Provide the (x, y) coordinate of the cell's center where the given text is located.  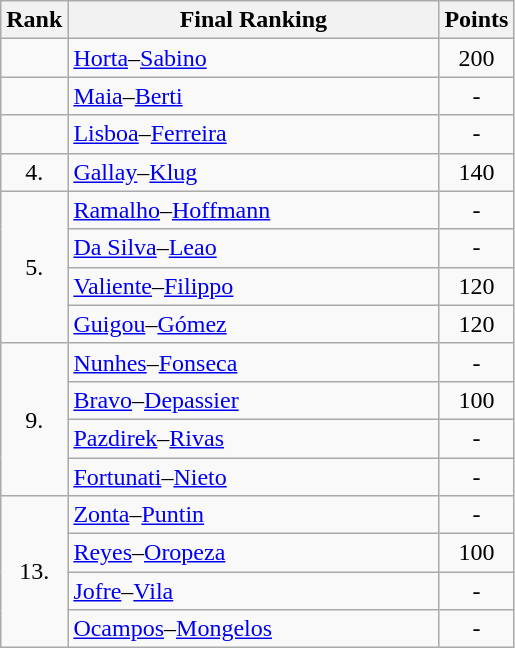
Gallay–Klug (254, 172)
140 (476, 172)
Horta–Sabino (254, 58)
13. (34, 572)
Pazdirek–Rivas (254, 438)
5. (34, 267)
Zonta–Puntin (254, 515)
Reyes–Oropeza (254, 553)
Bravo–Depassier (254, 400)
Valiente–Filippo (254, 286)
Ocampos–Mongelos (254, 629)
200 (476, 58)
9. (34, 419)
Maia–Berti (254, 96)
Points (476, 20)
Da Silva–Leao (254, 248)
Guigou–Gómez (254, 324)
4. (34, 172)
Rank (34, 20)
Ramalho–Hoffmann (254, 210)
Nunhes–Fonseca (254, 362)
Final Ranking (254, 20)
Lisboa–Ferreira (254, 134)
Fortunati–Nieto (254, 477)
Jofre–Vila (254, 591)
